For the text-containing cell, return its midpoint in (X, Y) coordinate format. 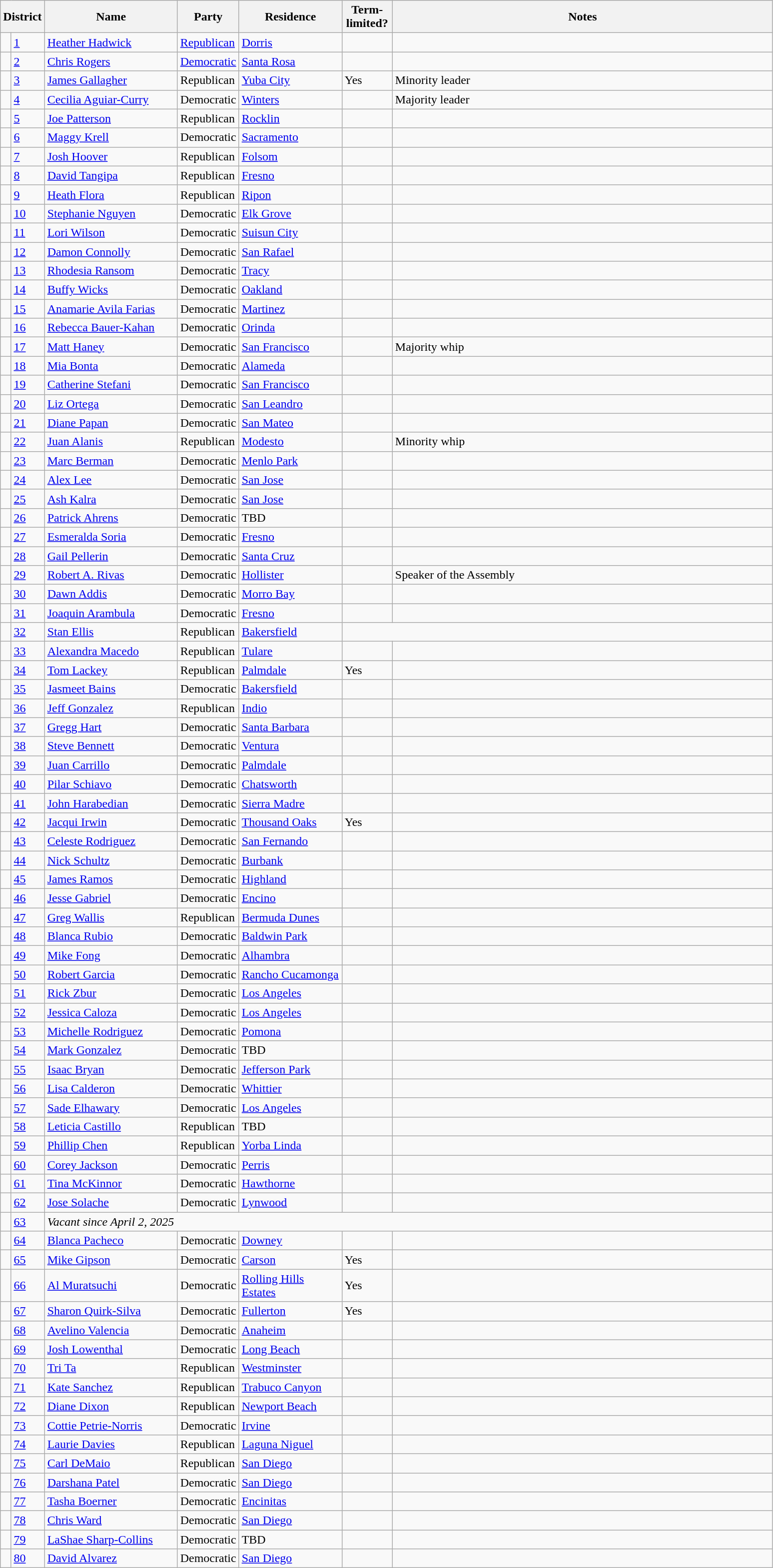
San Mateo (290, 423)
Blanca Rubio (111, 936)
Majority leader (583, 99)
Celeste Rodriguez (111, 841)
Trabuco Canyon (290, 1387)
Newport Beach (290, 1406)
Rebecca Bauer-Kahan (111, 328)
Cottie Petrie-Norris (111, 1425)
Suisun City (290, 232)
James Gallagher (111, 80)
Ventura (290, 746)
District (22, 17)
63 (28, 1222)
28 (28, 556)
47 (28, 917)
Anaheim (290, 1330)
Encinitas (290, 1502)
36 (28, 708)
Lisa Calderon (111, 1088)
Jessica Caloza (111, 1012)
49 (28, 955)
David Tangipa (111, 175)
8 (28, 175)
Party (208, 17)
Darshana Patel (111, 1483)
Tri Ta (111, 1368)
Baldwin Park (290, 936)
Carson (290, 1260)
Carl DeMaio (111, 1463)
Perris (290, 1165)
42 (28, 822)
60 (28, 1165)
Gregg Hart (111, 727)
James Ramos (111, 879)
38 (28, 746)
Sierra Madre (290, 803)
Josh Hoover (111, 156)
Sharon Quirk-Silva (111, 1311)
62 (28, 1203)
74 (28, 1444)
Elk Grove (290, 213)
79 (28, 1540)
San Rafael (290, 251)
Buffy Wicks (111, 290)
80 (28, 1559)
54 (28, 1050)
27 (28, 537)
23 (28, 461)
Tasha Boerner (111, 1502)
71 (28, 1387)
9 (28, 194)
57 (28, 1107)
11 (28, 232)
26 (28, 518)
Nick Schultz (111, 860)
10 (28, 213)
John Harabedian (111, 803)
46 (28, 898)
Lori Wilson (111, 232)
45 (28, 879)
Jacqui Irwin (111, 822)
Heather Hadwick (111, 42)
Bermuda Dunes (290, 917)
Whittier (290, 1088)
67 (28, 1311)
Laguna Niguel (290, 1444)
55 (28, 1069)
64 (28, 1241)
Tulare (290, 651)
Liz Ortega (111, 404)
Term-limited? (367, 17)
Rocklin (290, 118)
Rhodesia Ransom (111, 271)
73 (28, 1425)
Folsom (290, 156)
Santa Barbara (290, 727)
53 (28, 1031)
20 (28, 404)
19 (28, 385)
Martinez (290, 309)
Mark Gonzalez (111, 1050)
33 (28, 651)
Mia Bonta (111, 366)
Long Beach (290, 1349)
Jesse Gabriel (111, 898)
Tracy (290, 271)
41 (28, 803)
Corey Jackson (111, 1165)
Chatsworth (290, 784)
San Leandro (290, 404)
Michelle Rodriguez (111, 1031)
Stephanie Nguyen (111, 213)
Encino (290, 898)
Damon Connolly (111, 251)
Kate Sanchez (111, 1387)
12 (28, 251)
Westminster (290, 1368)
5 (28, 118)
7 (28, 156)
Chris Rogers (111, 61)
17 (28, 347)
Indio (290, 708)
Alex Lee (111, 480)
Speaker of the Assembly (583, 575)
Laurie Davies (111, 1444)
16 (28, 328)
Greg Wallis (111, 917)
66 (28, 1285)
25 (28, 499)
Mike Gipson (111, 1260)
Jasmeet Bains (111, 689)
Hollister (290, 575)
78 (28, 1521)
Oakland (290, 290)
Santa Cruz (290, 556)
69 (28, 1349)
Rancho Cucamonga (290, 974)
Sade Elhawary (111, 1107)
Yuba City (290, 80)
Alhambra (290, 955)
52 (28, 1012)
Avelino Valencia (111, 1330)
56 (28, 1088)
29 (28, 575)
Pomona (290, 1031)
Rick Zbur (111, 993)
50 (28, 974)
Catherine Stefani (111, 385)
Steve Bennett (111, 746)
Patrick Ahrens (111, 518)
Vacant since April 2, 2025 (409, 1222)
22 (28, 442)
Orinda (290, 328)
Alexandra Macedo (111, 651)
37 (28, 727)
Jeff Gonzalez (111, 708)
Anamarie Avila Farias (111, 309)
Phillip Chen (111, 1145)
Tom Lackey (111, 670)
Leticia Castillo (111, 1126)
65 (28, 1260)
14 (28, 290)
Santa Rosa (290, 61)
77 (28, 1502)
75 (28, 1463)
Downey (290, 1241)
Yorba Linda (290, 1145)
18 (28, 366)
35 (28, 689)
Matt Haney (111, 347)
3 (28, 80)
59 (28, 1145)
Isaac Bryan (111, 1069)
39 (28, 765)
LaShae Sharp-Collins (111, 1540)
Dorris (290, 42)
40 (28, 784)
Winters (290, 99)
Burbank (290, 860)
Josh Lowenthal (111, 1349)
Irvine (290, 1425)
Sacramento (290, 137)
24 (28, 480)
Dawn Addis (111, 594)
Marc Berman (111, 461)
4 (28, 99)
Menlo Park (290, 461)
David Alvarez (111, 1559)
Residence (290, 17)
44 (28, 860)
Highland (290, 879)
Juan Alanis (111, 442)
Ripon (290, 194)
Alameda (290, 366)
30 (28, 594)
Maggy Krell (111, 137)
Diane Dixon (111, 1406)
Mike Fong (111, 955)
Stan Ellis (111, 632)
Fullerton (290, 1311)
Blanca Pacheco (111, 1241)
Tina McKinnor (111, 1184)
70 (28, 1368)
Juan Carrillo (111, 765)
Minority leader (583, 80)
Esmeralda Soria (111, 537)
68 (28, 1330)
Lynwood (290, 1203)
61 (28, 1184)
Minority whip (583, 442)
Pilar Schiavo (111, 784)
51 (28, 993)
Cecilia Aguiar-Curry (111, 99)
Joe Patterson (111, 118)
Ash Kalra (111, 499)
1 (28, 42)
Notes (583, 17)
48 (28, 936)
Gail Pellerin (111, 556)
San Fernando (290, 841)
76 (28, 1483)
13 (28, 271)
Majority whip (583, 347)
Name (111, 17)
Diane Papan (111, 423)
15 (28, 309)
Modesto (290, 442)
43 (28, 841)
Rolling Hills Estates (290, 1285)
Chris Ward (111, 1521)
Joaquin Arambula (111, 613)
Robert A. Rivas (111, 575)
Morro Bay (290, 594)
32 (28, 632)
Al Muratsuchi (111, 1285)
Thousand Oaks (290, 822)
72 (28, 1406)
Jefferson Park (290, 1069)
Heath Flora (111, 194)
Jose Solache (111, 1203)
Hawthorne (290, 1184)
21 (28, 423)
34 (28, 670)
6 (28, 137)
2 (28, 61)
31 (28, 613)
58 (28, 1126)
Robert Garcia (111, 974)
